Pinpoint the cell where the given text exists, returning its [x, y] midpoint coordinate. 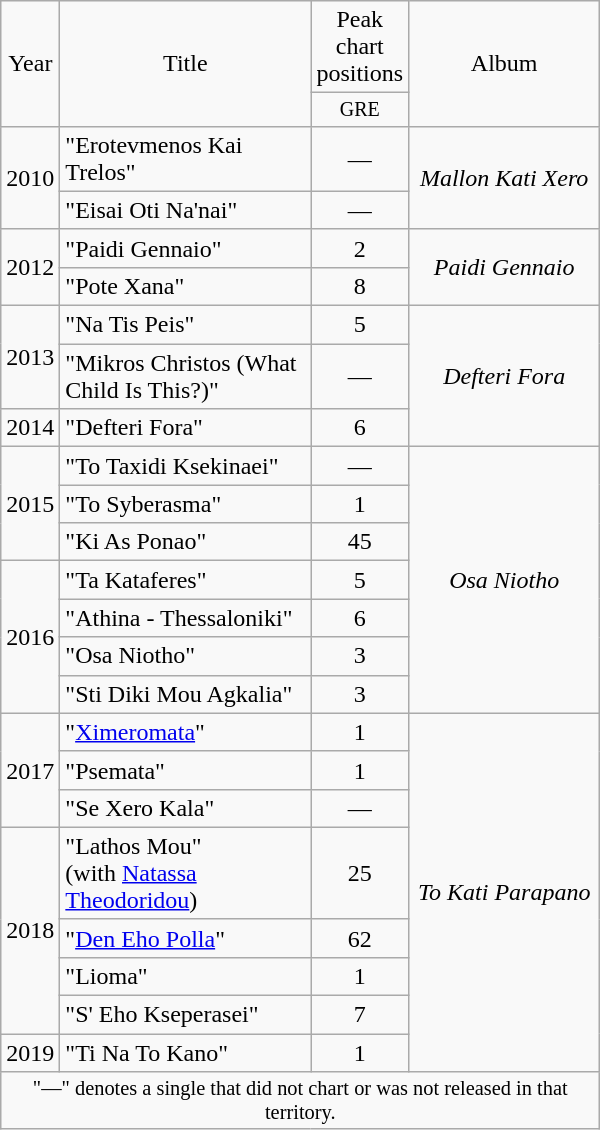
"Psemata" [186, 770]
2016 [30, 637]
8 [360, 286]
"Den Eho Polla" [186, 938]
"Erotevmenos Kai Trelos" [186, 158]
To Kati Parapano [504, 892]
"Lioma" [186, 976]
2014 [30, 428]
"S' Eho Kseperasei" [186, 1015]
"Defteri Fora" [186, 428]
"—" denotes a single that did not chart or was not released in that territory. [300, 1101]
"Ti Na To Kano" [186, 1053]
2017 [30, 770]
"Osa Niotho" [186, 656]
25 [360, 873]
GRE [360, 110]
"Sti Diki Mou Agkalia" [186, 694]
Title [186, 64]
"Lathos Mou"(with Natassa Theodoridou) [186, 873]
Paidi Gennaio [504, 267]
"Eisai Oti Na'nai" [186, 210]
"Se Xero Kala" [186, 808]
2 [360, 248]
Year [30, 64]
"Na Tis Peis" [186, 325]
2013 [30, 358]
Defteri Fora [504, 376]
2010 [30, 178]
2018 [30, 930]
Mallon Kati Xero [504, 178]
62 [360, 938]
"Mikros Christos (What Child Is This?)" [186, 376]
Album [504, 64]
"To Taxidi Ksekinaei" [186, 466]
"Ximeromata" [186, 732]
"Ta Kataferes" [186, 580]
2019 [30, 1053]
2015 [30, 504]
"Pote Xana" [186, 286]
45 [360, 542]
"Paidi Gennaio" [186, 248]
Osa Niotho [504, 580]
"To Syberasma" [186, 504]
"Ki As Ponao" [186, 542]
"Athina - Thessaloniki" [186, 618]
2012 [30, 267]
7 [360, 1015]
Peak chart positions [360, 47]
